Provide the [X, Y] coordinate of the cell's center where the given text is located.  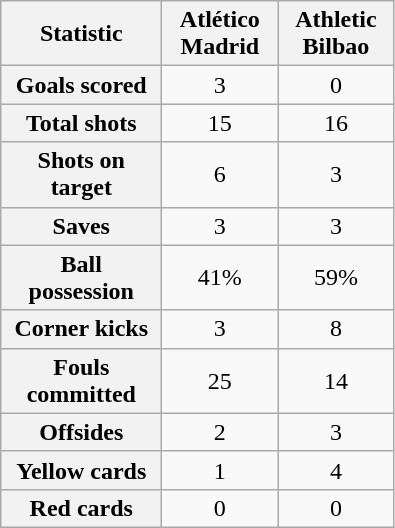
41% [220, 278]
8 [336, 329]
14 [336, 380]
Statistic [82, 34]
Total shots [82, 123]
Saves [82, 226]
Corner kicks [82, 329]
2 [220, 432]
Goals scored [82, 85]
Offsides [82, 432]
Fouls committed [82, 380]
Red cards [82, 508]
4 [336, 470]
Atlético Madrid [220, 34]
Ball possession [82, 278]
15 [220, 123]
Shots on target [82, 174]
6 [220, 174]
Athletic Bilbao [336, 34]
1 [220, 470]
16 [336, 123]
25 [220, 380]
Yellow cards [82, 470]
59% [336, 278]
